From the cell containing the given text, extract its center point as [X, Y] coordinate. 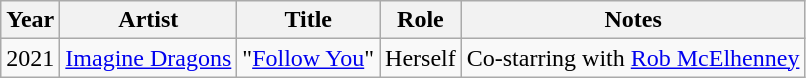
Herself [421, 58]
"Follow You" [308, 58]
Co-starring with Rob McElhenney [633, 58]
Imagine Dragons [148, 58]
Year [30, 20]
2021 [30, 58]
Notes [633, 20]
Artist [148, 20]
Role [421, 20]
Title [308, 20]
